Scan for the cell matching the given text and deliver its (X, Y) coordinate at center. 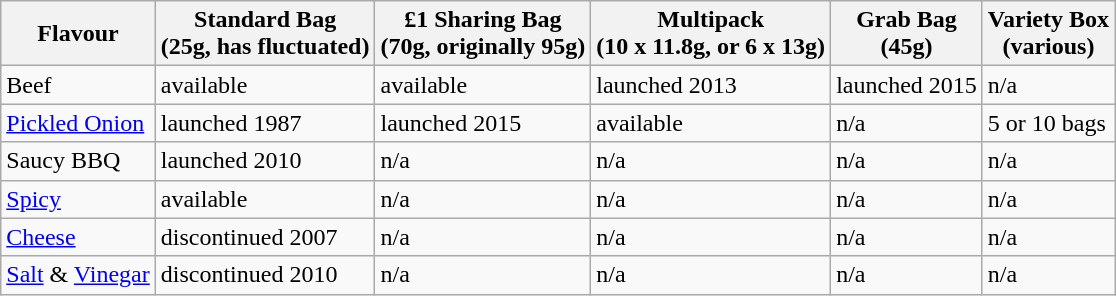
Grab Bag(45g) (907, 34)
discontinued 2007 (265, 237)
launched 2010 (265, 161)
Standard Bag(25g, has fluctuated) (265, 34)
Salt & Vinegar (78, 275)
Multipack(10 x 11.8g, or 6 x 13g) (711, 34)
Variety Box(various) (1048, 34)
Beef (78, 85)
Cheese (78, 237)
Pickled Onion (78, 123)
£1 Sharing Bag(70g, originally 95g) (483, 34)
launched 2013 (711, 85)
Flavour (78, 34)
5 or 10 bags (1048, 123)
discontinued 2010 (265, 275)
Spicy (78, 199)
Saucy BBQ (78, 161)
launched 1987 (265, 123)
